Capture the cell that displays the provided text and extract its (X, Y) central coordinate. 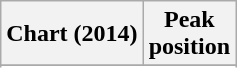
Chart (2014) (72, 34)
Peak position (189, 34)
